Return [X, Y] of the center of cell containing provided text 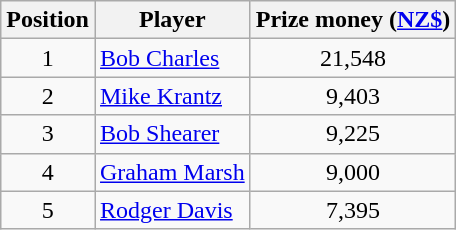
Rodger Davis [172, 210]
9,000 [353, 172]
9,403 [353, 96]
21,548 [353, 58]
4 [48, 172]
Graham Marsh [172, 172]
Mike Krantz [172, 96]
Bob Charles [172, 58]
Player [172, 20]
7,395 [353, 210]
Position [48, 20]
3 [48, 134]
2 [48, 96]
Bob Shearer [172, 134]
1 [48, 58]
9,225 [353, 134]
Prize money (NZ$) [353, 20]
5 [48, 210]
